Return the (x, y) coordinate for the center point of the cell that contains the specified text.  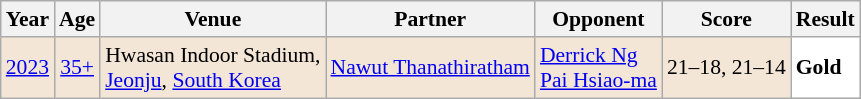
35+ (77, 68)
21–18, 21–14 (726, 68)
Gold (826, 68)
Year (28, 19)
Hwasan Indoor Stadium,Jeonju, South Korea (212, 68)
Nawut Thanathiratham (430, 68)
Derrick Ng Pai Hsiao-ma (598, 68)
Score (726, 19)
Venue (212, 19)
2023 (28, 68)
Opponent (598, 19)
Age (77, 19)
Result (826, 19)
Partner (430, 19)
